Return [X, Y] of the center of cell containing provided text 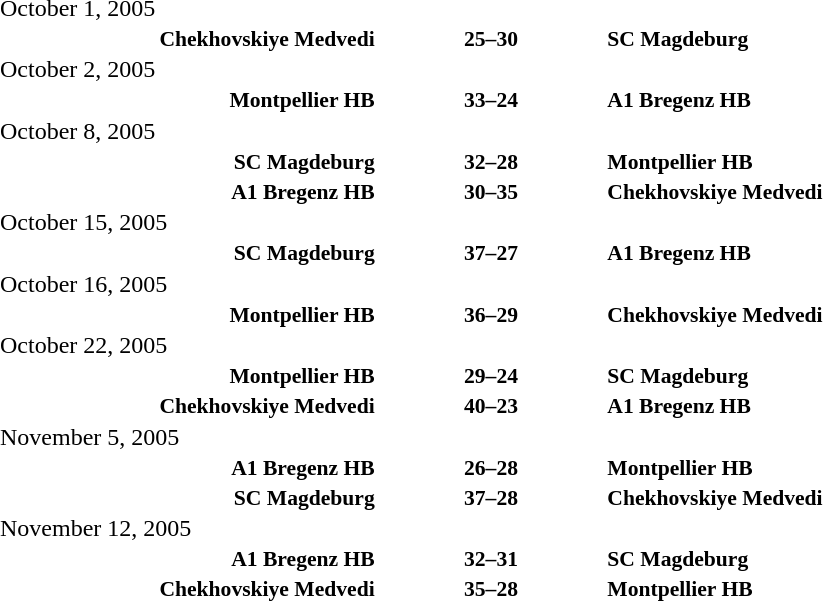
30–35 [492, 192]
37–28 [492, 498]
40–23 [492, 406]
33–24 [492, 100]
36–29 [492, 314]
37–27 [492, 253]
32–31 [492, 559]
25–30 [492, 38]
32–28 [492, 162]
29–24 [492, 376]
26–28 [492, 468]
